Locate the cell with the specified text and output its (x, y) center coordinate. 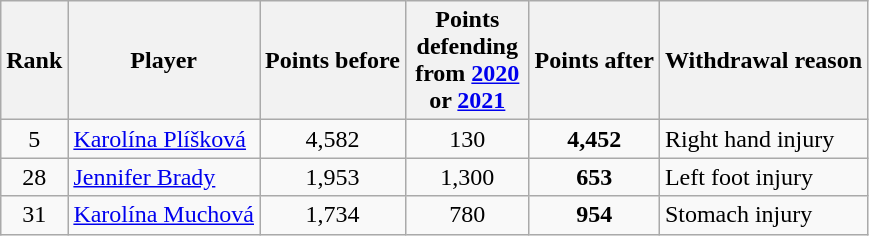
31 (34, 215)
130 (467, 139)
Stomach injury (763, 215)
5 (34, 139)
954 (594, 215)
28 (34, 177)
1,734 (333, 215)
Left foot injury (763, 177)
Points before (333, 60)
Karolína Muchová (164, 215)
1,300 (467, 177)
Withdrawal reason (763, 60)
4,582 (333, 139)
Points defending from 2020 or 2021 (467, 60)
Right hand injury (763, 139)
Rank (34, 60)
Karolína Plíšková (164, 139)
Player (164, 60)
780 (467, 215)
1,953 (333, 177)
Points after (594, 60)
Jennifer Brady (164, 177)
653 (594, 177)
4,452 (594, 139)
